Return (x, y) of the center of cell containing provided text 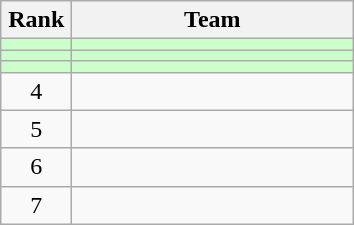
6 (36, 167)
4 (36, 91)
7 (36, 205)
Rank (36, 20)
Team (212, 20)
5 (36, 129)
